Identify which cell holds the provided text, then report its [x, y] central coordinate. 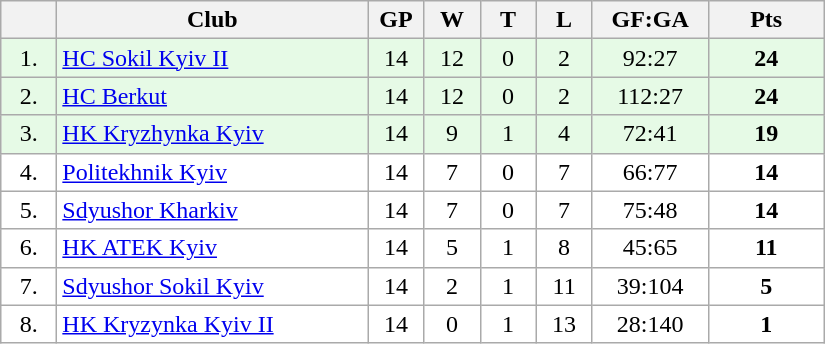
39:104 [650, 286]
Club [212, 20]
HC Sokil Kyiv II [212, 58]
45:65 [650, 248]
T [508, 20]
2. [29, 96]
66:77 [650, 172]
8. [29, 324]
112:27 [650, 96]
5. [29, 210]
4. [29, 172]
HK Kryzhynka Kyiv [212, 134]
1. [29, 58]
28:140 [650, 324]
3. [29, 134]
4 [564, 134]
Sdyushor Sokil Kyiv [212, 286]
HC Berkut [212, 96]
GF:GA [650, 20]
Pts [766, 20]
GP [396, 20]
8 [564, 248]
75:48 [650, 210]
13 [564, 324]
6. [29, 248]
9 [452, 134]
HK Kryzynka Kyiv II [212, 324]
HK ATEK Kyiv [212, 248]
19 [766, 134]
72:41 [650, 134]
7. [29, 286]
L [564, 20]
W [452, 20]
Politekhnik Kyiv [212, 172]
92:27 [650, 58]
Sdyushor Kharkiv [212, 210]
